Provide the (X, Y) coordinate of the cell's center where the given text is located.  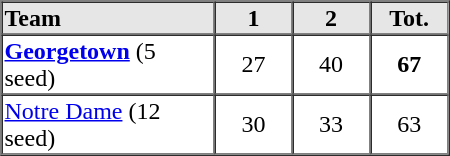
63 (410, 124)
1 (254, 18)
Georgetown (5 seed) (108, 64)
Notre Dame (12 seed) (108, 124)
Team (108, 18)
Tot. (410, 18)
67 (410, 64)
30 (254, 124)
27 (254, 64)
40 (331, 64)
33 (331, 124)
2 (331, 18)
